Find where the given text appears and provide that cell's center as [x, y] coordinate. 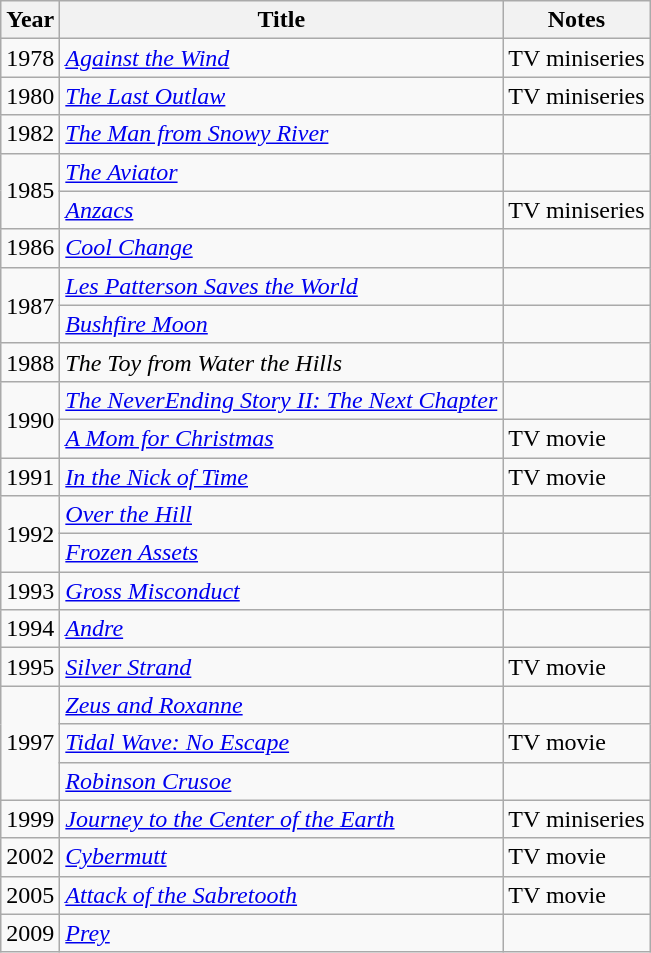
In the Nick of Time [282, 477]
Cybermutt [282, 857]
1980 [30, 96]
2005 [30, 895]
Notes [576, 20]
1990 [30, 419]
1987 [30, 305]
Against the Wind [282, 58]
The NeverEnding Story II: The Next Chapter [282, 400]
A Mom for Christmas [282, 438]
1985 [30, 191]
The Man from Snowy River [282, 134]
1995 [30, 667]
Robinson Crusoe [282, 781]
Prey [282, 933]
Frozen Assets [282, 553]
Title [282, 20]
Anzacs [282, 210]
Zeus and Roxanne [282, 705]
Cool Change [282, 248]
Silver Strand [282, 667]
1982 [30, 134]
2002 [30, 857]
Les Patterson Saves the World [282, 286]
Gross Misconduct [282, 591]
Journey to the Center of the Earth [282, 819]
Andre [282, 629]
1994 [30, 629]
1988 [30, 362]
1978 [30, 58]
Year [30, 20]
The Aviator [282, 172]
Bushfire Moon [282, 324]
Attack of the Sabretooth [282, 895]
1986 [30, 248]
1999 [30, 819]
1991 [30, 477]
Over the Hill [282, 515]
The Toy from Water the Hills [282, 362]
1997 [30, 743]
2009 [30, 933]
Tidal Wave: No Escape [282, 743]
1992 [30, 534]
The Last Outlaw [282, 96]
1993 [30, 591]
